Capture the cell that displays the provided text and extract its [x, y] central coordinate. 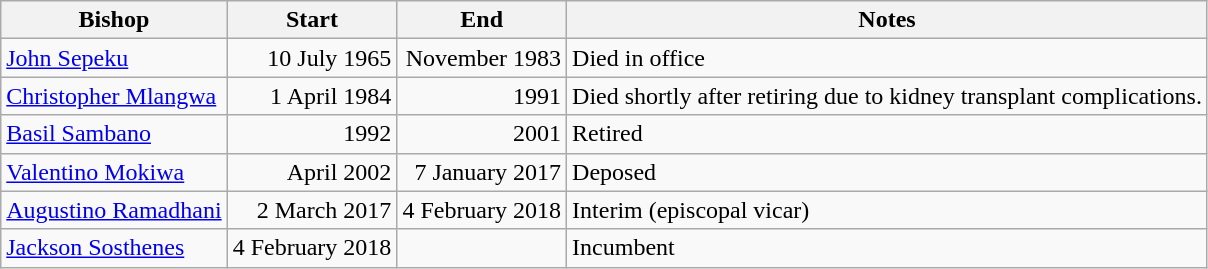
Deposed [888, 172]
Bishop [114, 20]
Jackson Sosthenes [114, 248]
Valentino Mokiwa [114, 172]
Died shortly after retiring due to kidney transplant complications. [888, 96]
Retired [888, 134]
Interim (episcopal vicar) [888, 210]
10 July 1965 [312, 58]
Notes [888, 20]
Died in office [888, 58]
1 April 1984 [312, 96]
Start [312, 20]
2 March 2017 [312, 210]
Incumbent [888, 248]
2001 [482, 134]
Basil Sambano [114, 134]
Augustino Ramadhani [114, 210]
April 2002 [312, 172]
End [482, 20]
Christopher Mlangwa [114, 96]
1992 [312, 134]
7 January 2017 [482, 172]
1991 [482, 96]
November 1983 [482, 58]
John Sepeku [114, 58]
